Identify which cell holds the provided text, then report its [X, Y] central coordinate. 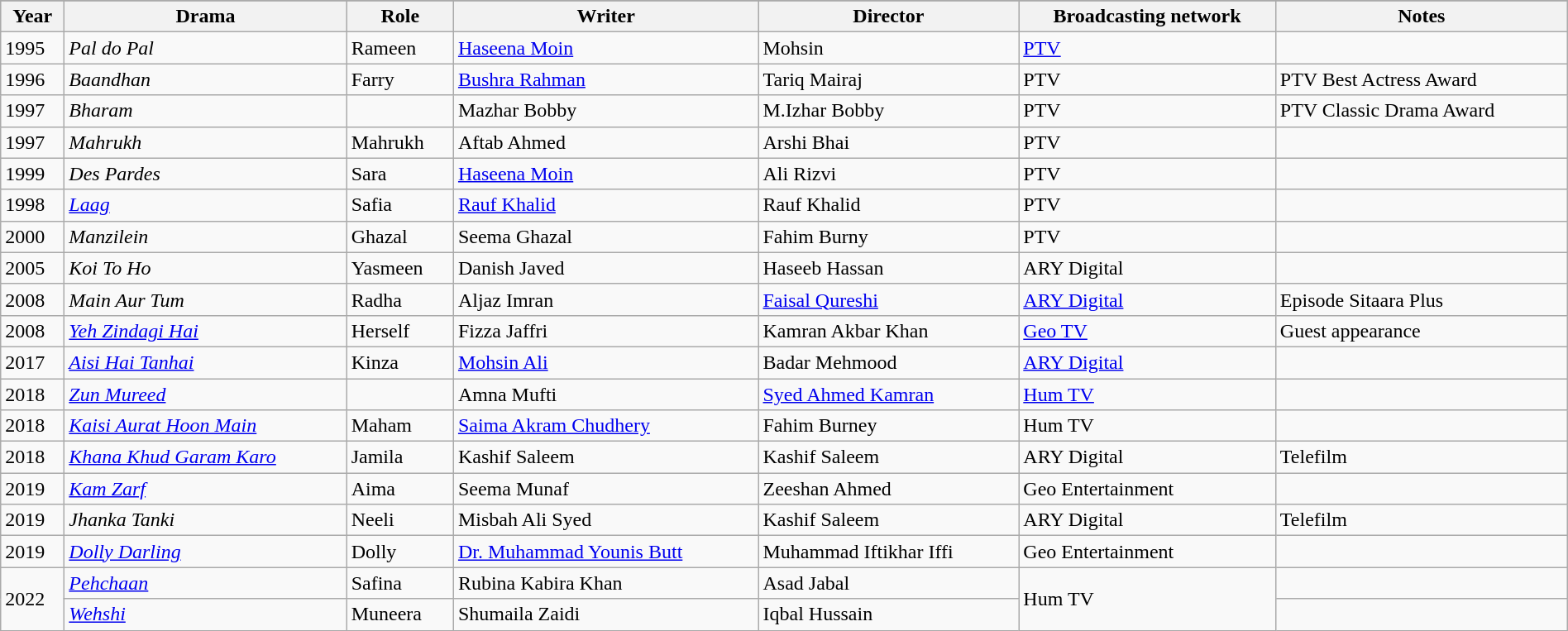
Kaisi Aurat Hoon Main [205, 426]
Wehshi [205, 614]
2017 [33, 362]
Tariq Mairaj [888, 79]
Fahim Burney [888, 426]
Farry [400, 79]
Zun Mureed [205, 394]
Muhammad Iftikhar Iffi [888, 552]
Main Aur Tum [205, 299]
Aftab Ahmed [605, 142]
Faisal Qureshi [888, 299]
Seema Ghazal [605, 237]
Mazhar Bobby [605, 111]
Herself [400, 331]
Badar Mehmood [888, 362]
Rubina Kabira Khan [605, 583]
PTV Best Actress Award [1421, 79]
Bushra Rahman [605, 79]
Aisi Hai Tanhai [205, 362]
Dolly [400, 552]
Dolly Darling [205, 552]
Drama [205, 17]
Mohsin [888, 48]
Guest appearance [1421, 331]
Laag [205, 205]
Manzilein [205, 237]
Year [33, 17]
Bharam [205, 111]
1995 [33, 48]
Jhanka Tanki [205, 520]
Saima Akram Chudhery [605, 426]
Director [888, 17]
Misbah Ali Syed [605, 520]
Baandhan [205, 79]
Fizza Jaffri [605, 331]
Iqbal Hussain [888, 614]
Kamran Akbar Khan [888, 331]
Safia [400, 205]
Haseeb Hassan [888, 268]
Pal do Pal [205, 48]
Writer [605, 17]
M.Izhar Bobby [888, 111]
Safina [400, 583]
Sara [400, 174]
Koi To Ho [205, 268]
Amna Mufti [605, 394]
Muneera [400, 614]
Syed Ahmed Kamran [888, 394]
Yasmeen [400, 268]
2005 [33, 268]
Shumaila Zaidi [605, 614]
Khana Khud Garam Karo [205, 457]
Broadcasting network [1148, 17]
Episode Sitaara Plus [1421, 299]
Asad Jabal [888, 583]
Notes [1421, 17]
1999 [33, 174]
Radha [400, 299]
Jamila [400, 457]
Ali Rizvi [888, 174]
2022 [33, 599]
Zeeshan Ahmed [888, 489]
Maham [400, 426]
Fahim Burny [888, 237]
Seema Munaf [605, 489]
Yeh Zindagi Hai [205, 331]
Geo TV [1148, 331]
Kam Zarf [205, 489]
1996 [33, 79]
Aima [400, 489]
Mohsin Ali [605, 362]
Rameen [400, 48]
Danish Javed [605, 268]
Kinza [400, 362]
2000 [33, 237]
Role [400, 17]
Dr. Muhammad Younis Butt [605, 552]
PTV Classic Drama Award [1421, 111]
Pehchaan [205, 583]
Ghazal [400, 237]
Arshi Bhai [888, 142]
Des Pardes [205, 174]
Neeli [400, 520]
1998 [33, 205]
Aljaz Imran [605, 299]
